Find where the given text appears and provide that cell's center as [X, Y] coordinate. 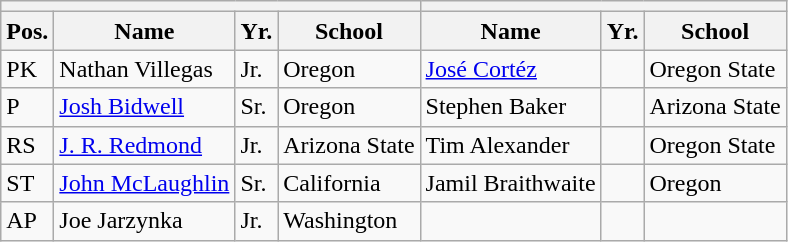
Jamil Braithwaite [510, 183]
Pos. [28, 31]
John McLaughlin [144, 183]
Joe Jarzynka [144, 221]
P [28, 107]
California [349, 183]
Nathan Villegas [144, 69]
RS [28, 145]
J. R. Redmond [144, 145]
ST [28, 183]
Tim Alexander [510, 145]
AP [28, 221]
PK [28, 69]
José Cortéz [510, 69]
Washington [349, 221]
Josh Bidwell [144, 107]
Stephen Baker [510, 107]
